From the cell containing the given text, extract its center point as (X, Y) coordinate. 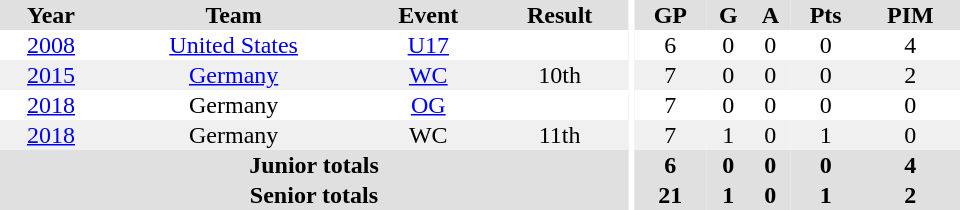
Pts (826, 15)
G (728, 15)
21 (670, 195)
United States (234, 45)
PIM (910, 15)
10th (560, 75)
Year (51, 15)
OG (428, 105)
2015 (51, 75)
A (770, 15)
Result (560, 15)
11th (560, 135)
Event (428, 15)
Senior totals (314, 195)
U17 (428, 45)
Junior totals (314, 165)
2008 (51, 45)
Team (234, 15)
GP (670, 15)
